Extract the (X, Y) coordinate from the center of the cell holding the provided text.  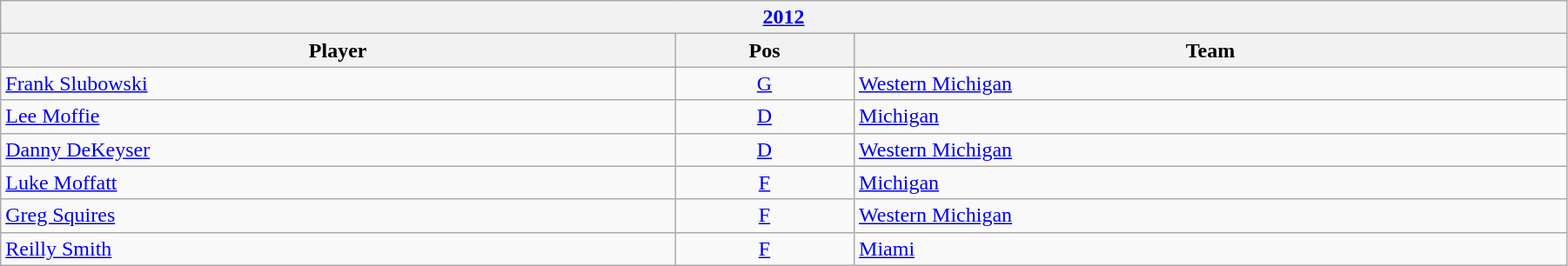
Lee Moffie (338, 116)
Team (1211, 50)
Greg Squires (338, 216)
Player (338, 50)
Pos (765, 50)
Frank Slubowski (338, 83)
Luke Moffatt (338, 183)
G (765, 83)
2012 (784, 17)
Miami (1211, 249)
Danny DeKeyser (338, 150)
Reilly Smith (338, 249)
